From the cell containing the given text, extract its center point as [X, Y] coordinate. 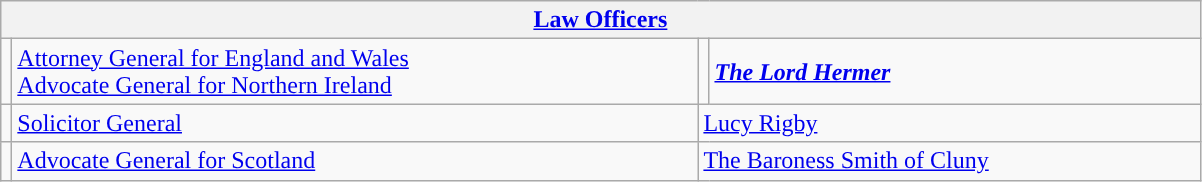
The Lord Hermer [954, 72]
Attorney General for England and WalesAdvocate General for Northern Ireland [355, 72]
Law Officers [600, 20]
Advocate General for Scotland [355, 161]
Solicitor General [355, 123]
The Baroness Smith of Cluny [949, 161]
Lucy Rigby [949, 123]
